Scan for the cell matching the given text and deliver its (X, Y) coordinate at center. 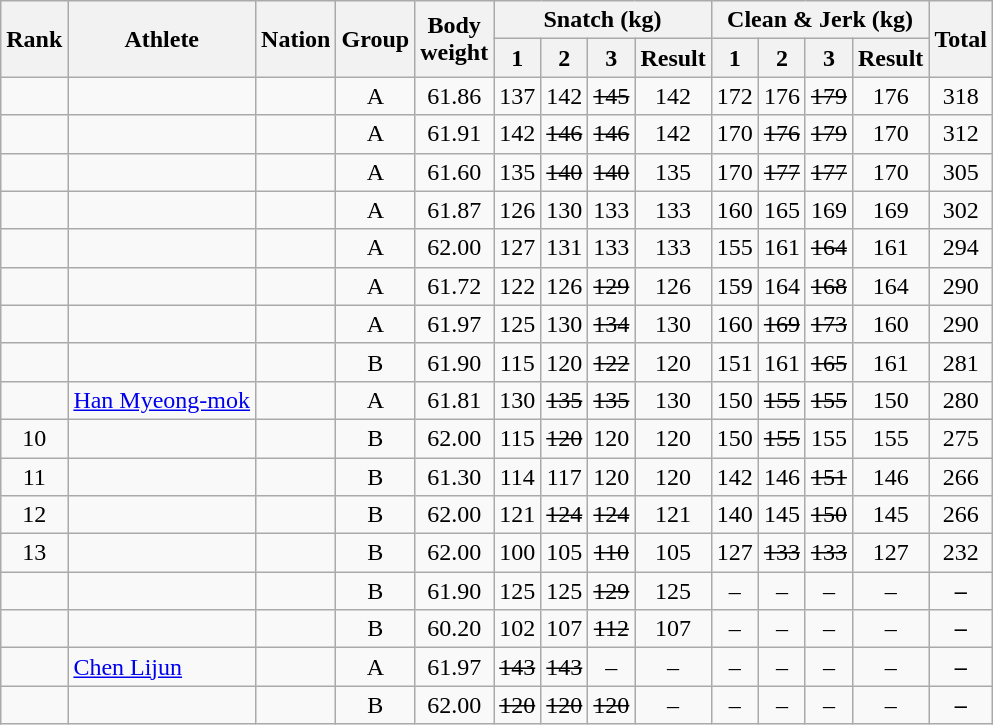
114 (518, 477)
13 (34, 553)
Rank (34, 39)
112 (612, 629)
318 (961, 96)
102 (518, 629)
Athlete (162, 39)
60.20 (454, 629)
275 (961, 438)
281 (961, 362)
110 (612, 553)
Chen Lijun (162, 667)
Group (376, 39)
Clean & Jerk (kg) (820, 20)
312 (961, 134)
232 (961, 553)
168 (828, 286)
172 (734, 96)
Han Myeong-mok (162, 400)
Bodyweight (454, 39)
11 (34, 477)
61.91 (454, 134)
100 (518, 553)
61.72 (454, 286)
159 (734, 286)
302 (961, 210)
61.30 (454, 477)
10 (34, 438)
61.81 (454, 400)
294 (961, 248)
Total (961, 39)
61.60 (454, 172)
Nation (296, 39)
280 (961, 400)
117 (564, 477)
Snatch (kg) (603, 20)
12 (34, 515)
173 (828, 324)
61.87 (454, 210)
137 (518, 96)
134 (612, 324)
131 (564, 248)
305 (961, 172)
61.86 (454, 96)
